Extract the (x, y) coordinate from the center of the cell holding the provided text.  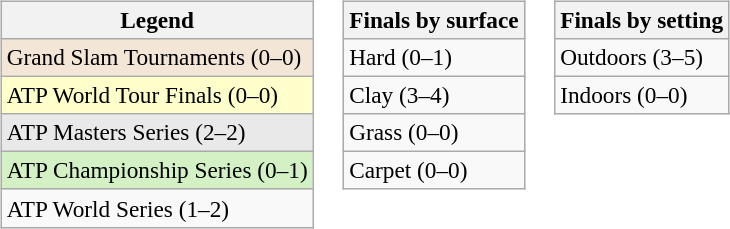
Hard (0–1) (434, 57)
Grass (0–0) (434, 133)
ATP World Series (1–2) (157, 208)
Finals by setting (642, 20)
ATP Championship Series (0–1) (157, 171)
Carpet (0–0) (434, 171)
Clay (3–4) (434, 95)
Outdoors (3–5) (642, 57)
Finals by surface (434, 20)
Indoors (0–0) (642, 95)
Legend (157, 20)
ATP Masters Series (2–2) (157, 133)
ATP World Tour Finals (0–0) (157, 95)
Grand Slam Tournaments (0–0) (157, 57)
